Output the [X, Y] coordinate of the center of the cell containing the given text.  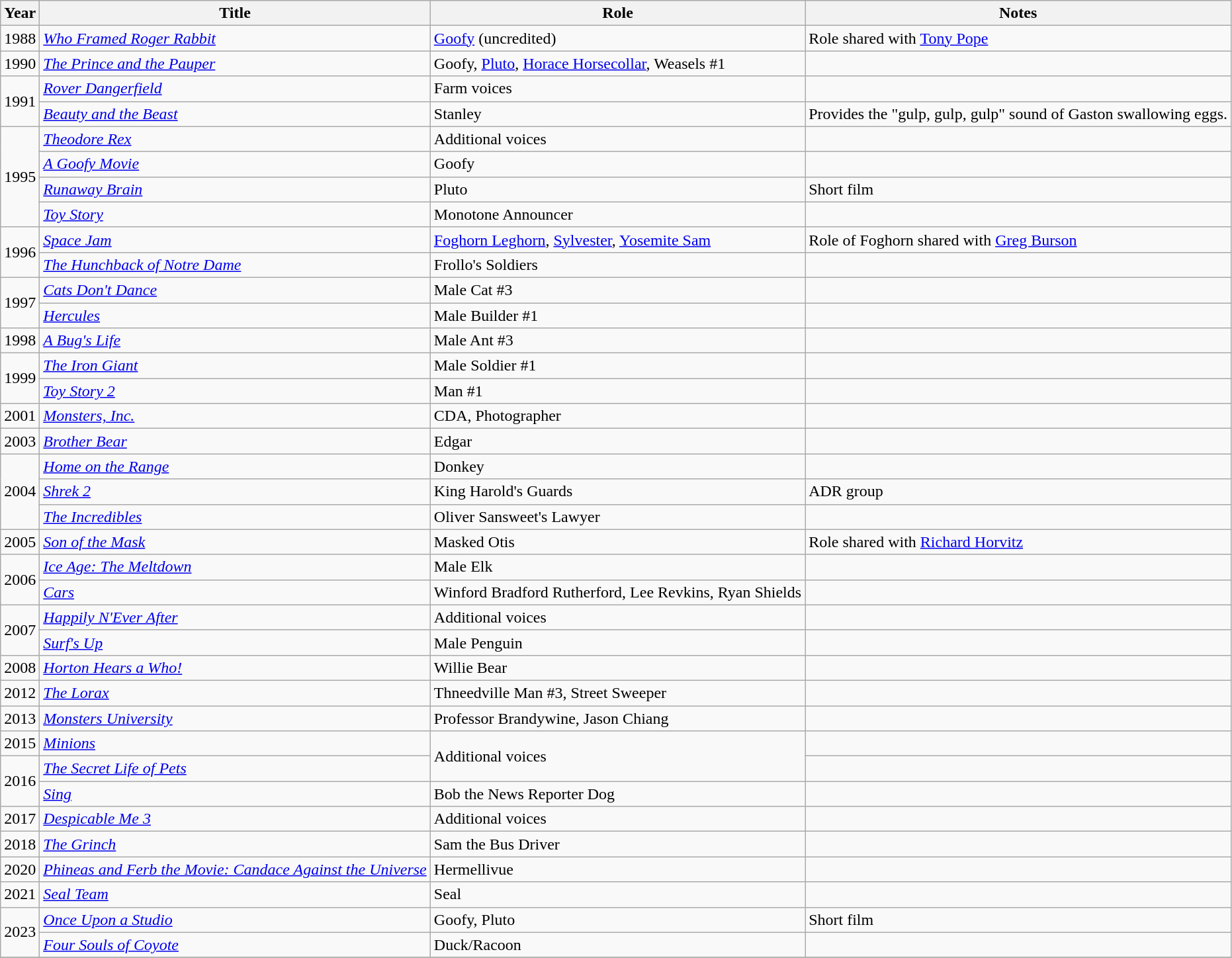
Oliver Sansweet's Lawyer [617, 517]
2001 [20, 416]
Sam the Bus Driver [617, 844]
Shrek 2 [235, 492]
2008 [20, 668]
Monsters, Inc. [235, 416]
Foghorn Leghorn, Sylvester, Yosemite Sam [617, 239]
Minions [235, 744]
1991 [20, 101]
Four Souls of Coyote [235, 945]
Male Cat #3 [617, 290]
Toy Story 2 [235, 391]
2005 [20, 542]
Farm voices [617, 89]
2016 [20, 781]
Role [617, 13]
1997 [20, 302]
Cars [235, 592]
The Iron Giant [235, 366]
Runaway Brain [235, 189]
The Lorax [235, 693]
Despicable Me 3 [235, 819]
Horton Hears a Who! [235, 668]
Provides the "gulp, gulp, gulp" sound of Gaston swallowing eggs. [1018, 114]
2015 [20, 744]
Who Framed Roger Rabbit [235, 38]
Male Ant #3 [617, 341]
The Incredibles [235, 517]
Hercules [235, 316]
Frollo's Soldiers [617, 265]
Ice Age: The Meltdown [235, 567]
Happily N'Ever After [235, 617]
Professor Brandywine, Jason Chiang [617, 718]
Space Jam [235, 239]
Goofy [617, 164]
Willie Bear [617, 668]
Seal [617, 894]
A Bug's Life [235, 341]
1990 [20, 64]
Once Upon a Studio [235, 920]
Notes [1018, 13]
Goofy, Pluto, Horace Horsecollar, Weasels #1 [617, 64]
Stanley [617, 114]
The Hunchback of Notre Dame [235, 265]
2003 [20, 441]
Winford Bradford Rutherford, Lee Revkins, Ryan Shields [617, 592]
Male Elk [617, 567]
1988 [20, 38]
2012 [20, 693]
Male Soldier #1 [617, 366]
Masked Otis [617, 542]
CDA, Photographer [617, 416]
Monotone Announcer [617, 214]
Goofy, Pluto [617, 920]
2013 [20, 718]
Duck/Racoon [617, 945]
Phineas and Ferb the Movie: Candace Against the Universe [235, 869]
The Secret Life of Pets [235, 769]
King Harold's Guards [617, 492]
Edgar [617, 441]
1999 [20, 378]
2020 [20, 869]
Male Penguin [617, 642]
2004 [20, 492]
2021 [20, 894]
2017 [20, 819]
1998 [20, 341]
Brother Bear [235, 441]
2018 [20, 844]
Donkey [617, 466]
The Grinch [235, 844]
Pluto [617, 189]
Theodore Rex [235, 139]
Surf's Up [235, 642]
Role shared with Richard Horvitz [1018, 542]
Thneedville Man #3, Street Sweeper [617, 693]
Hermellivue [617, 869]
The Prince and the Pauper [235, 64]
2007 [20, 630]
Monsters University [235, 718]
Toy Story [235, 214]
Role of Foghorn shared with Greg Burson [1018, 239]
2023 [20, 932]
Title [235, 13]
A Goofy Movie [235, 164]
Seal Team [235, 894]
Sing [235, 794]
Cats Don't Dance [235, 290]
Goofy (uncredited) [617, 38]
ADR group [1018, 492]
Role shared with Tony Pope [1018, 38]
Male Builder #1 [617, 316]
Son of the Mask [235, 542]
2006 [20, 580]
1995 [20, 177]
1996 [20, 252]
Beauty and the Beast [235, 114]
Home on the Range [235, 466]
Bob the News Reporter Dog [617, 794]
Year [20, 13]
Man #1 [617, 391]
Rover Dangerfield [235, 89]
